Extract the [x, y] coordinate from the center of the cell holding the provided text.  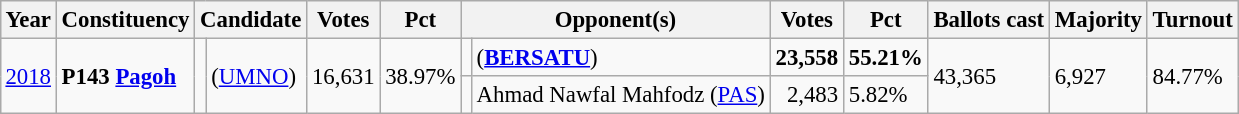
84.77% [1192, 76]
2018 [28, 76]
Ballots cast [988, 20]
(UMNO) [256, 76]
5.82% [886, 95]
Opponent(s) [616, 20]
38.97% [420, 76]
Ahmad Nawfal Mahfodz (PAS) [620, 95]
23,558 [806, 57]
43,365 [988, 76]
Candidate [251, 20]
(BERSATU) [620, 57]
55.21% [886, 57]
Turnout [1192, 20]
Majority [1098, 20]
2,483 [806, 95]
P143 Pagoh [125, 76]
6,927 [1098, 76]
Year [28, 20]
16,631 [344, 76]
Constituency [125, 20]
